Find where the given text appears and provide that cell's center as (x, y) coordinate. 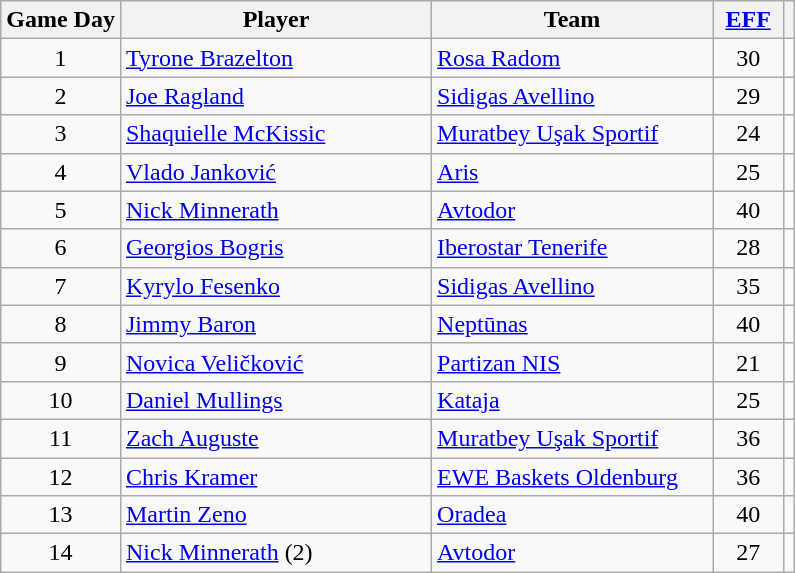
3 (61, 134)
Partizan NIS (572, 362)
24 (748, 134)
Rosa Radom (572, 58)
EWE Baskets Oldenburg (572, 477)
21 (748, 362)
Kyrylo Fesenko (276, 286)
Vlado Janković (276, 172)
Chris Kramer (276, 477)
Nick Minnerath (276, 210)
12 (61, 477)
10 (61, 400)
8 (61, 324)
6 (61, 248)
Aris (572, 172)
1 (61, 58)
Tyrone Brazelton (276, 58)
Joe Ragland (276, 96)
9 (61, 362)
Oradea (572, 515)
7 (61, 286)
Kataja (572, 400)
Jimmy Baron (276, 324)
Iberostar Tenerife (572, 248)
28 (748, 248)
11 (61, 438)
5 (61, 210)
Neptūnas (572, 324)
4 (61, 172)
27 (748, 553)
Daniel Mullings (276, 400)
Shaquielle McKissic (276, 134)
35 (748, 286)
Nick Minnerath (2) (276, 553)
Martin Zeno (276, 515)
Zach Auguste (276, 438)
30 (748, 58)
Team (572, 20)
EFF (748, 20)
Novica Veličković (276, 362)
Georgios Bogris (276, 248)
Game Day (61, 20)
14 (61, 553)
13 (61, 515)
Player (276, 20)
2 (61, 96)
29 (748, 96)
